Locate the cell with the specified text and output its (x, y) center coordinate. 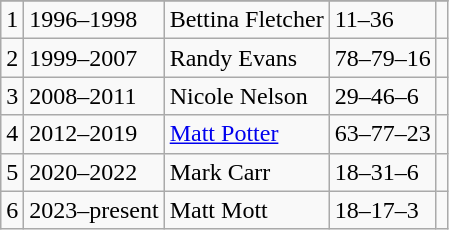
Randy Evans (246, 58)
2 (12, 58)
5 (12, 172)
63–77–23 (382, 134)
78–79–16 (382, 58)
Nicole Nelson (246, 96)
2008–2011 (94, 96)
18–31–6 (382, 172)
1999–2007 (94, 58)
Mark Carr (246, 172)
Matt Potter (246, 134)
Bettina Fletcher (246, 20)
2023–present (94, 210)
18–17–3 (382, 210)
2020–2022 (94, 172)
6 (12, 210)
3 (12, 96)
1996–1998 (94, 20)
4 (12, 134)
29–46–6 (382, 96)
1 (12, 20)
2012–2019 (94, 134)
Matt Mott (246, 210)
11–36 (382, 20)
